Determine the [X, Y] coordinate at the center of the cell enclosing the given text.  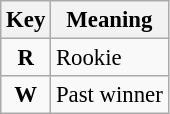
R [26, 58]
Key [26, 20]
Meaning [110, 20]
Rookie [110, 58]
Past winner [110, 95]
W [26, 95]
